Locate the cell with the specified text and output its [X, Y] center coordinate. 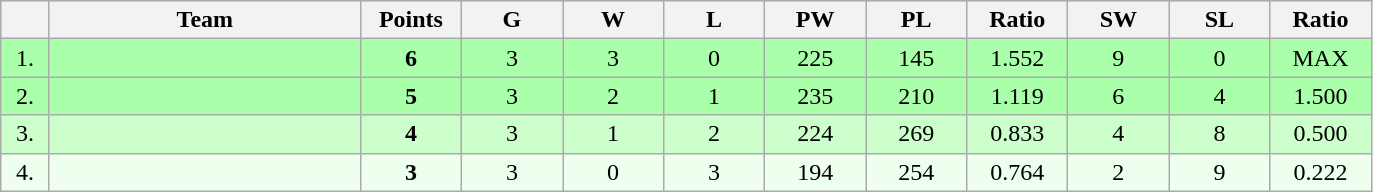
1.552 [1018, 58]
269 [916, 134]
1.500 [1320, 96]
Points [410, 20]
SL [1220, 20]
5 [410, 96]
0.764 [1018, 172]
Team [204, 20]
224 [816, 134]
2. [26, 96]
0.833 [1018, 134]
8 [1220, 134]
1.119 [1018, 96]
0.500 [1320, 134]
4. [26, 172]
0.222 [1320, 172]
254 [916, 172]
3. [26, 134]
1. [26, 58]
L [714, 20]
PW [816, 20]
210 [916, 96]
PL [916, 20]
225 [816, 58]
G [512, 20]
W [612, 20]
235 [816, 96]
MAX [1320, 58]
194 [816, 172]
SW [1118, 20]
145 [916, 58]
